Capture the cell that displays the provided text and extract its [x, y] central coordinate. 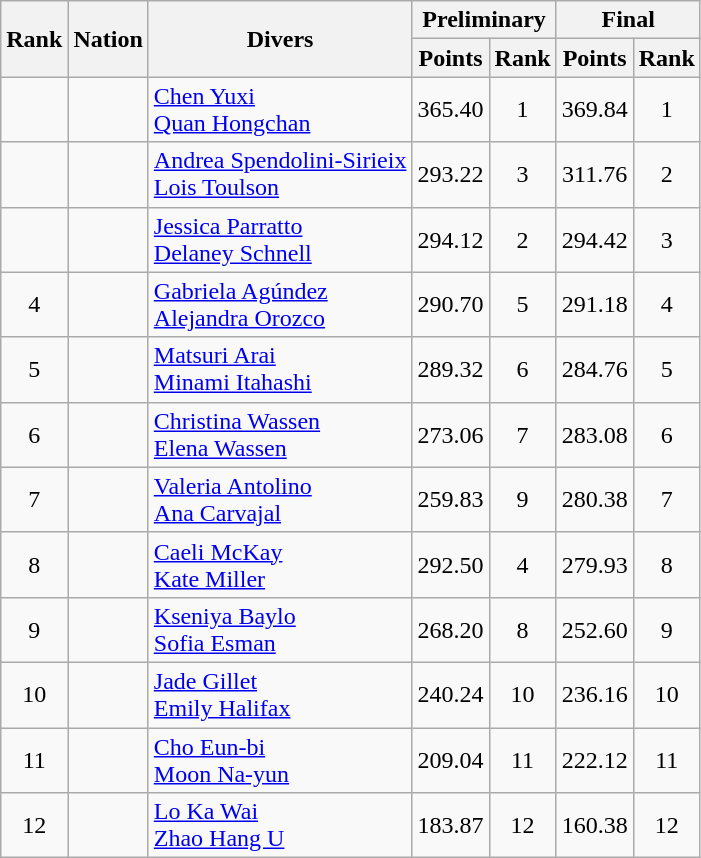
369.84 [594, 110]
222.12 [594, 760]
294.42 [594, 240]
209.04 [450, 760]
Gabriela AgúndezAlejandra Orozco [280, 304]
Jessica ParrattoDelaney Schnell [280, 240]
365.40 [450, 110]
Caeli McKayKate Miller [280, 564]
Nation [108, 39]
Andrea Spendolini-SirieixLois Toulson [280, 174]
Chen YuxiQuan Hongchan [280, 110]
293.22 [450, 174]
292.50 [450, 564]
Kseniya BayloSofia Esman [280, 630]
160.38 [594, 826]
236.16 [594, 694]
Lo Ka WaiZhao Hang U [280, 826]
294.12 [450, 240]
259.83 [450, 500]
268.20 [450, 630]
Final [628, 20]
183.87 [450, 826]
Valeria AntolinoAna Carvajal [280, 500]
289.32 [450, 370]
290.70 [450, 304]
Divers [280, 39]
Jade GilletEmily Halifax [280, 694]
Cho Eun-biMoon Na-yun [280, 760]
279.93 [594, 564]
Matsuri AraiMinami Itahashi [280, 370]
280.38 [594, 500]
Christina WassenElena Wassen [280, 434]
291.18 [594, 304]
311.76 [594, 174]
273.06 [450, 434]
284.76 [594, 370]
Preliminary [484, 20]
252.60 [594, 630]
240.24 [450, 694]
283.08 [594, 434]
